Provide the (X, Y) coordinate of the cell's center where the given text is located.  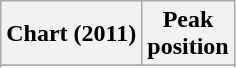
Peakposition (188, 34)
Chart (2011) (72, 34)
